Return [x, y] of the center of cell containing provided text 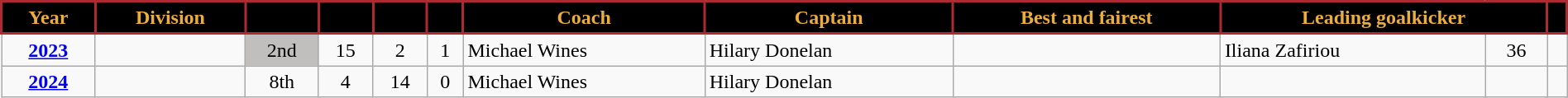
Year [49, 18]
2nd [282, 49]
36 [1517, 49]
Best and fairest [1087, 18]
Leading goalkicker [1383, 18]
8th [282, 82]
14 [400, 82]
1 [445, 49]
Division [170, 18]
15 [346, 49]
Coach [584, 18]
4 [346, 82]
2024 [49, 82]
Iliana Zafiriou [1353, 49]
2 [400, 49]
0 [445, 82]
Captain [829, 18]
2023 [49, 49]
